Scan for the cell matching the given text and deliver its (X, Y) coordinate at center. 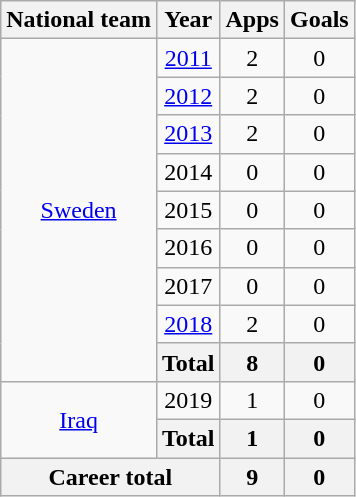
2018 (188, 324)
Career total (110, 477)
8 (252, 362)
Goals (319, 20)
2011 (188, 58)
2014 (188, 172)
2015 (188, 210)
National team (79, 20)
2019 (188, 400)
2012 (188, 96)
2017 (188, 286)
Apps (252, 20)
Year (188, 20)
2013 (188, 134)
Sweden (79, 210)
Iraq (79, 419)
9 (252, 477)
2016 (188, 248)
